Determine the (X, Y) coordinate at the center of the cell enclosing the given text.  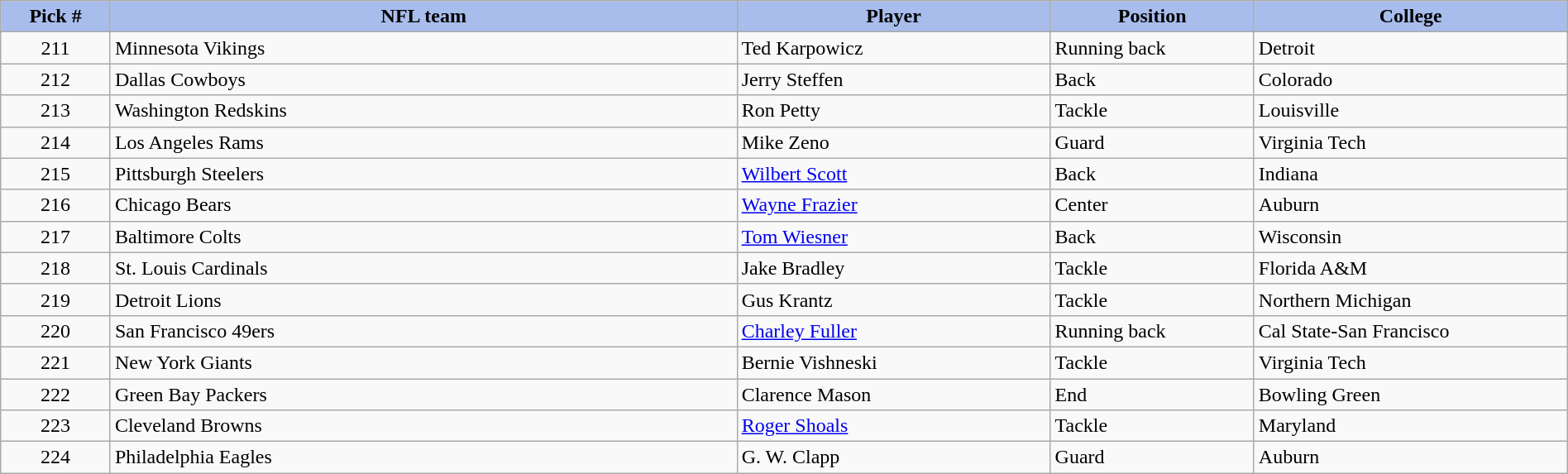
Cal State-San Francisco (1411, 331)
San Francisco 49ers (423, 331)
217 (56, 237)
Wisconsin (1411, 237)
Maryland (1411, 426)
214 (56, 142)
Bowling Green (1411, 395)
Washington Redskins (423, 111)
Charley Fuller (893, 331)
222 (56, 395)
Jerry Steffen (893, 79)
211 (56, 48)
Green Bay Packers (423, 395)
224 (56, 457)
223 (56, 426)
College (1411, 17)
Pittsburgh Steelers (423, 174)
Center (1152, 205)
215 (56, 174)
Ted Karpowicz (893, 48)
St. Louis Cardinals (423, 268)
Pick # (56, 17)
Detroit (1411, 48)
212 (56, 79)
Clarence Mason (893, 395)
Tom Wiesner (893, 237)
Wayne Frazier (893, 205)
Indiana (1411, 174)
Player (893, 17)
Minnesota Vikings (423, 48)
New York Giants (423, 362)
End (1152, 395)
Dallas Cowboys (423, 79)
Philadelphia Eagles (423, 457)
Chicago Bears (423, 205)
213 (56, 111)
220 (56, 331)
NFL team (423, 17)
Mike Zeno (893, 142)
Baltimore Colts (423, 237)
216 (56, 205)
221 (56, 362)
Ron Petty (893, 111)
Roger Shoals (893, 426)
219 (56, 299)
G. W. Clapp (893, 457)
Wilbert Scott (893, 174)
218 (56, 268)
Florida A&M (1411, 268)
Position (1152, 17)
Cleveland Browns (423, 426)
Colorado (1411, 79)
Detroit Lions (423, 299)
Jake Bradley (893, 268)
Gus Krantz (893, 299)
Los Angeles Rams (423, 142)
Louisville (1411, 111)
Northern Michigan (1411, 299)
Bernie Vishneski (893, 362)
